Locate the cell with the specified text and output its [X, Y] center coordinate. 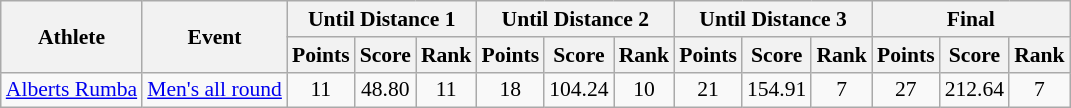
48.80 [386, 90]
Final [971, 19]
Until Distance 2 [575, 19]
154.91 [776, 90]
18 [510, 90]
212.64 [974, 90]
Event [214, 36]
Athlete [72, 36]
Men's all round [214, 90]
27 [906, 90]
104.24 [578, 90]
10 [644, 90]
21 [708, 90]
Until Distance 1 [382, 19]
Until Distance 3 [773, 19]
Alberts Rumba [72, 90]
